Output the [X, Y] coordinate of the center of the cell containing the given text.  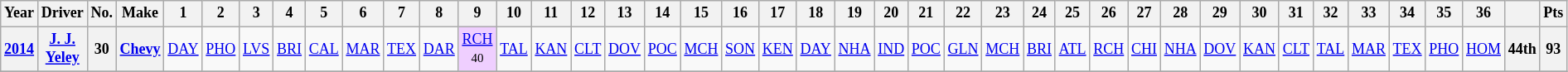
11 [551, 13]
8 [439, 13]
26 [1109, 13]
20 [892, 13]
21 [927, 13]
ATL [1072, 49]
27 [1145, 13]
93 [1553, 49]
HOM [1483, 49]
32 [1330, 13]
IND [892, 49]
44th [1522, 49]
12 [588, 13]
SON [741, 49]
28 [1180, 13]
16 [741, 13]
18 [815, 13]
19 [854, 13]
RCH40 [477, 49]
31 [1296, 13]
2014 [20, 49]
Year [20, 13]
4 [290, 13]
15 [701, 13]
2 [220, 13]
Driver [62, 13]
13 [625, 13]
24 [1039, 13]
10 [514, 13]
29 [1220, 13]
Chevy [140, 49]
CAL [323, 49]
LVS [257, 49]
33 [1369, 13]
GLN [963, 49]
17 [777, 13]
CHI [1145, 49]
3 [257, 13]
25 [1072, 13]
DAR [439, 49]
34 [1407, 13]
22 [963, 13]
Pts [1553, 13]
14 [662, 13]
36 [1483, 13]
35 [1444, 13]
KEN [777, 49]
6 [363, 13]
Make [140, 13]
1 [183, 13]
9 [477, 13]
J. J. Yeley [62, 49]
RCH [1109, 49]
No. [101, 13]
5 [323, 13]
7 [402, 13]
23 [1003, 13]
